Return [x, y] of the center of cell containing provided text 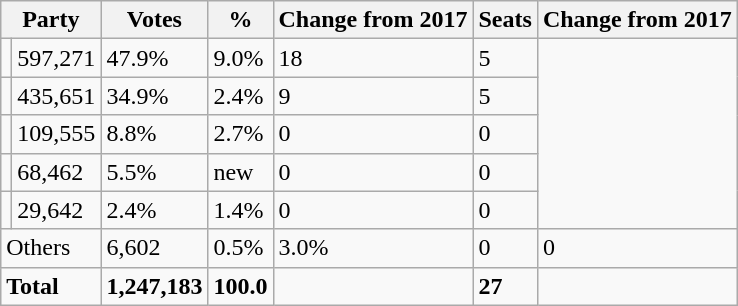
34.9% [154, 96]
1.4% [240, 210]
new [240, 172]
18 [373, 58]
Others [51, 248]
0.5% [240, 248]
6,602 [154, 248]
Votes [154, 20]
3.0% [373, 248]
597,271 [56, 58]
Party [51, 20]
Total [51, 286]
9.0% [240, 58]
8.8% [154, 134]
29,642 [56, 210]
Seats [505, 20]
68,462 [56, 172]
9 [373, 96]
2.7% [240, 134]
5.5% [154, 172]
27 [505, 286]
109,555 [56, 134]
47.9% [154, 58]
1,247,183 [154, 286]
100.0 [240, 286]
% [240, 20]
435,651 [56, 96]
